Scan for the cell matching the given text and deliver its (x, y) coordinate at center. 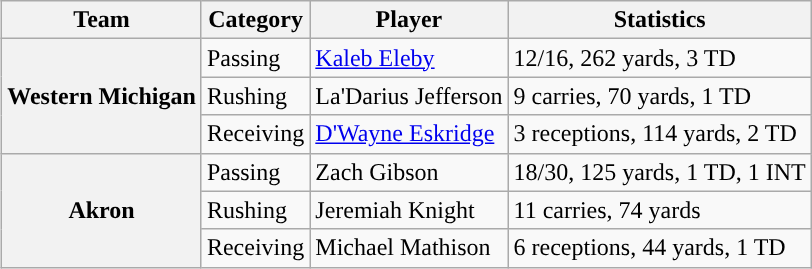
Michael Mathison (409, 248)
Team (102, 20)
Zach Gibson (409, 172)
9 carries, 70 yards, 1 TD (660, 96)
Category (255, 20)
Western Michigan (102, 96)
La'Darius Jefferson (409, 96)
Akron (102, 210)
18/30, 125 yards, 1 TD, 1 INT (660, 172)
Statistics (660, 20)
11 carries, 74 yards (660, 210)
Kaleb Eleby (409, 58)
6 receptions, 44 yards, 1 TD (660, 248)
3 receptions, 114 yards, 2 TD (660, 134)
Player (409, 20)
Jeremiah Knight (409, 210)
12/16, 262 yards, 3 TD (660, 58)
D'Wayne Eskridge (409, 134)
